Search for the cell housing the specified text and yield its (x, y) center coordinate. 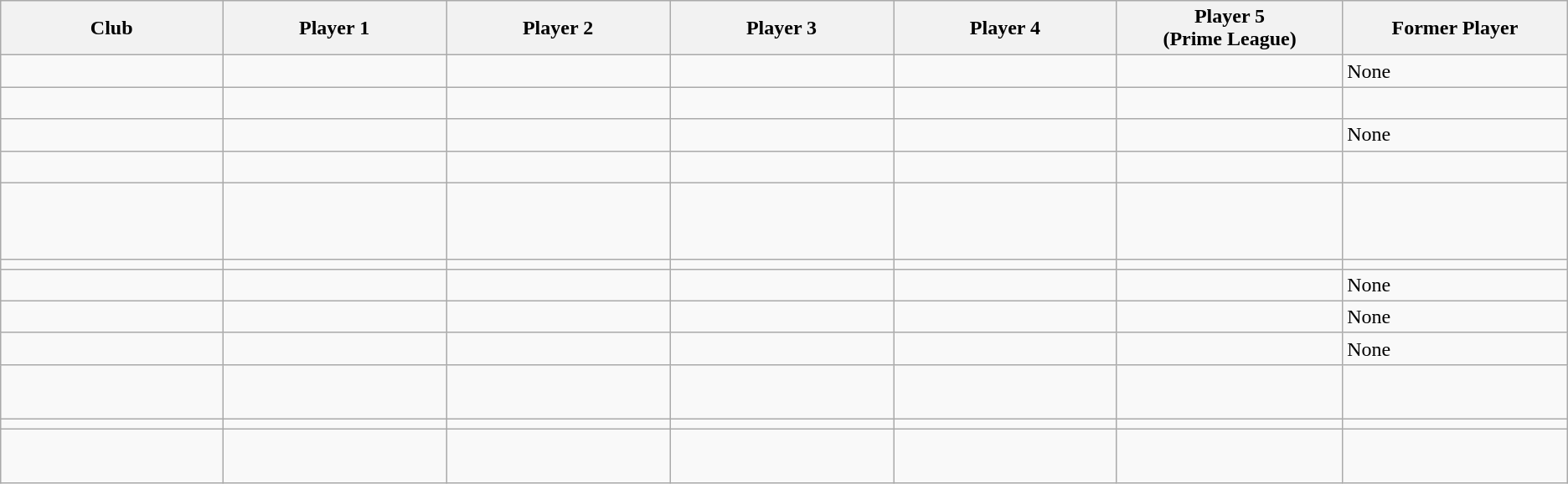
Player 1 (335, 28)
Player 3 (782, 28)
Player 2 (558, 28)
Player 4 (1005, 28)
Former Player (1456, 28)
Club (112, 28)
Player 5(Prime League) (1230, 28)
